Find where the given text appears and provide that cell's center as (X, Y) coordinate. 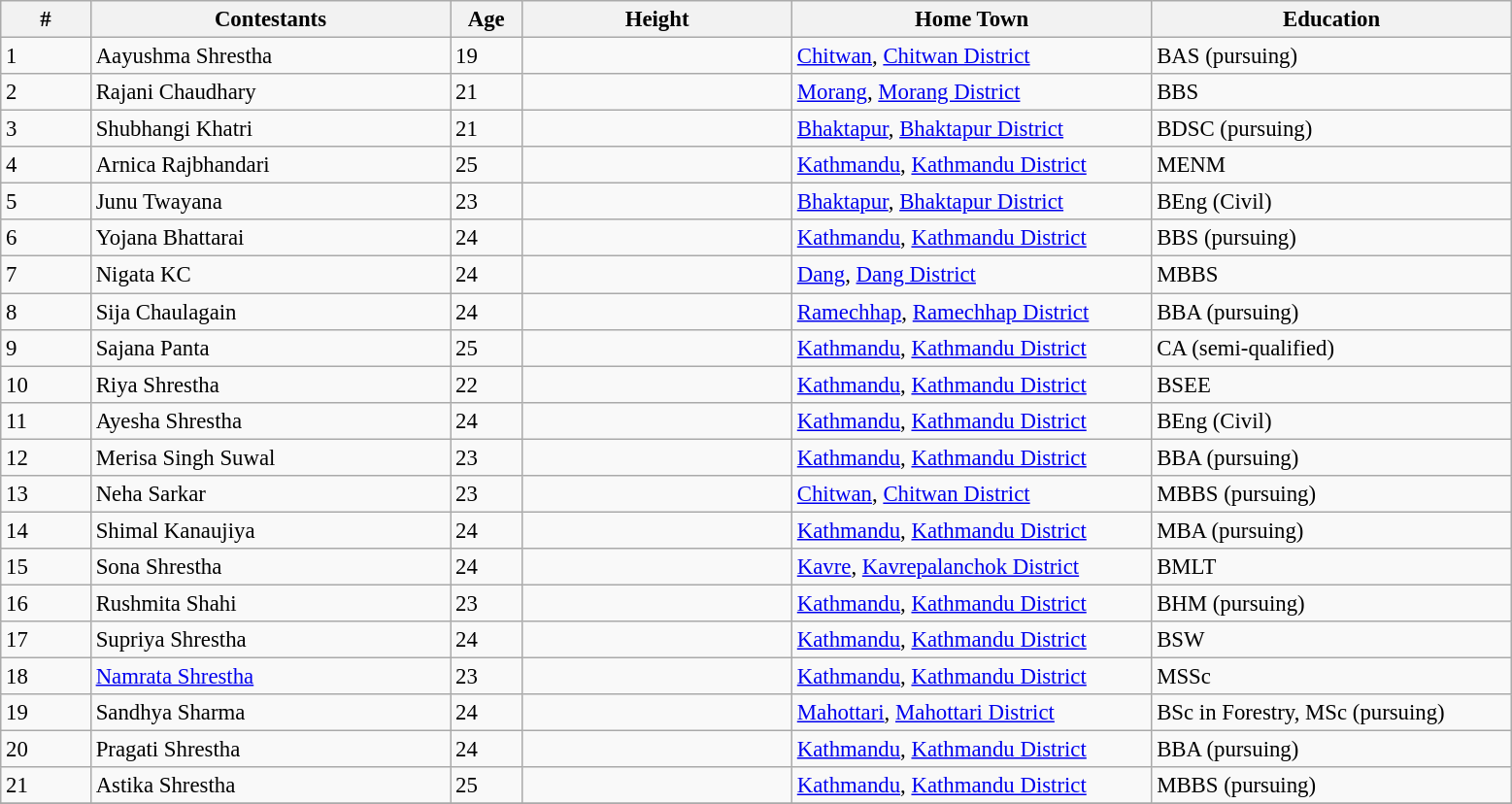
11 (47, 420)
MENM (1331, 165)
Pragati Shrestha (270, 750)
Home Town (971, 19)
Arnica Rajbhandari (270, 165)
15 (47, 567)
17 (47, 640)
Kavre, Kavrepalanchok District (971, 567)
7 (47, 275)
16 (47, 603)
# (47, 19)
Education (1331, 19)
10 (47, 385)
Shimal Kanaujiya (270, 530)
Riya Shrestha (270, 385)
Astika Shrestha (270, 786)
Ayesha Shrestha (270, 420)
20 (47, 750)
22 (487, 385)
Supriya Shrestha (270, 640)
Namrata Shrestha (270, 677)
Mahottari, Mahottari District (971, 713)
MSSc (1331, 677)
Sajana Panta (270, 348)
BSc in Forestry, MSc (pursuing) (1331, 713)
3 (47, 129)
BDSC (pursuing) (1331, 129)
Merisa Singh Suwal (270, 457)
1 (47, 56)
Junu Twayana (270, 202)
Sija Chaulagain (270, 312)
9 (47, 348)
Aayushma Shrestha (270, 56)
Sona Shrestha (270, 567)
Rajani Chaudhary (270, 92)
Morang, Morang District (971, 92)
Neha Sarkar (270, 494)
BAS (pursuing) (1331, 56)
14 (47, 530)
2 (47, 92)
Contestants (270, 19)
Rushmita Shahi (270, 603)
5 (47, 202)
BMLT (1331, 567)
BBS (pursuing) (1331, 238)
18 (47, 677)
4 (47, 165)
12 (47, 457)
MBA (pursuing) (1331, 530)
BHM (pursuing) (1331, 603)
MBBS (1331, 275)
CA (semi-qualified) (1331, 348)
Ramechhap, Ramechhap District (971, 312)
Height (657, 19)
6 (47, 238)
8 (47, 312)
BSW (1331, 640)
Yojana Bhattarai (270, 238)
Nigata KC (270, 275)
BBS (1331, 92)
Age (487, 19)
13 (47, 494)
Dang, Dang District (971, 275)
Shubhangi Khatri (270, 129)
BSEE (1331, 385)
Sandhya Sharma (270, 713)
